Pinpoint the cell where the given text exists, returning its [x, y] midpoint coordinate. 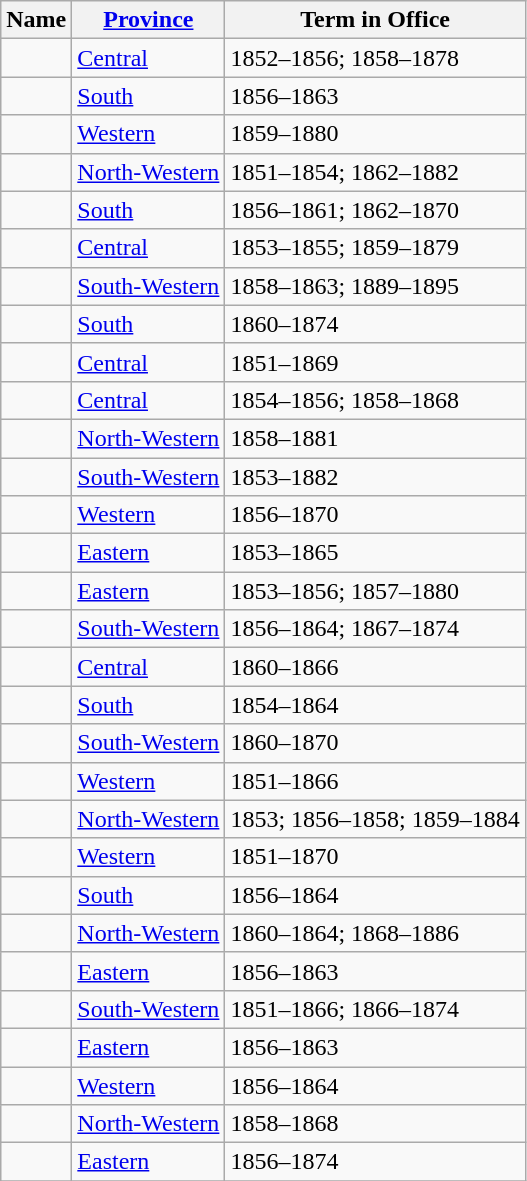
1854–1864 [375, 705]
1852–1856; 1858–1878 [375, 58]
Name [36, 20]
1859–1880 [375, 134]
1853; 1856–1858; 1859–1884 [375, 819]
1853–1856; 1857–1880 [375, 591]
1858–1863; 1889–1895 [375, 286]
1856–1874 [375, 1162]
1858–1881 [375, 438]
1851–1866 [375, 781]
1853–1865 [375, 553]
1860–1870 [375, 743]
1856–1861; 1862–1870 [375, 210]
1860–1866 [375, 667]
1851–1870 [375, 857]
1860–1874 [375, 324]
1860–1864; 1868–1886 [375, 933]
Term in Office [375, 20]
1853–1882 [375, 477]
1851–1869 [375, 362]
1854–1856; 1858–1868 [375, 400]
1856–1864; 1867–1874 [375, 629]
Province [148, 20]
1851–1866; 1866–1874 [375, 1009]
1853–1855; 1859–1879 [375, 248]
1851–1854; 1862–1882 [375, 172]
1858–1868 [375, 1124]
1856–1870 [375, 515]
